Detect which cell encompasses the target text, then output its [x, y] center coordinate. 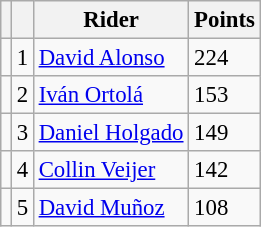
Rider [110, 20]
3 [22, 133]
153 [224, 95]
2 [22, 95]
149 [224, 133]
Iván Ortolá [110, 95]
1 [22, 58]
5 [22, 208]
224 [224, 58]
142 [224, 170]
David Muñoz [110, 208]
4 [22, 170]
Points [224, 20]
David Alonso [110, 58]
Daniel Holgado [110, 133]
108 [224, 208]
Collin Veijer [110, 170]
